Locate the cell with the specified text and output its (x, y) center coordinate. 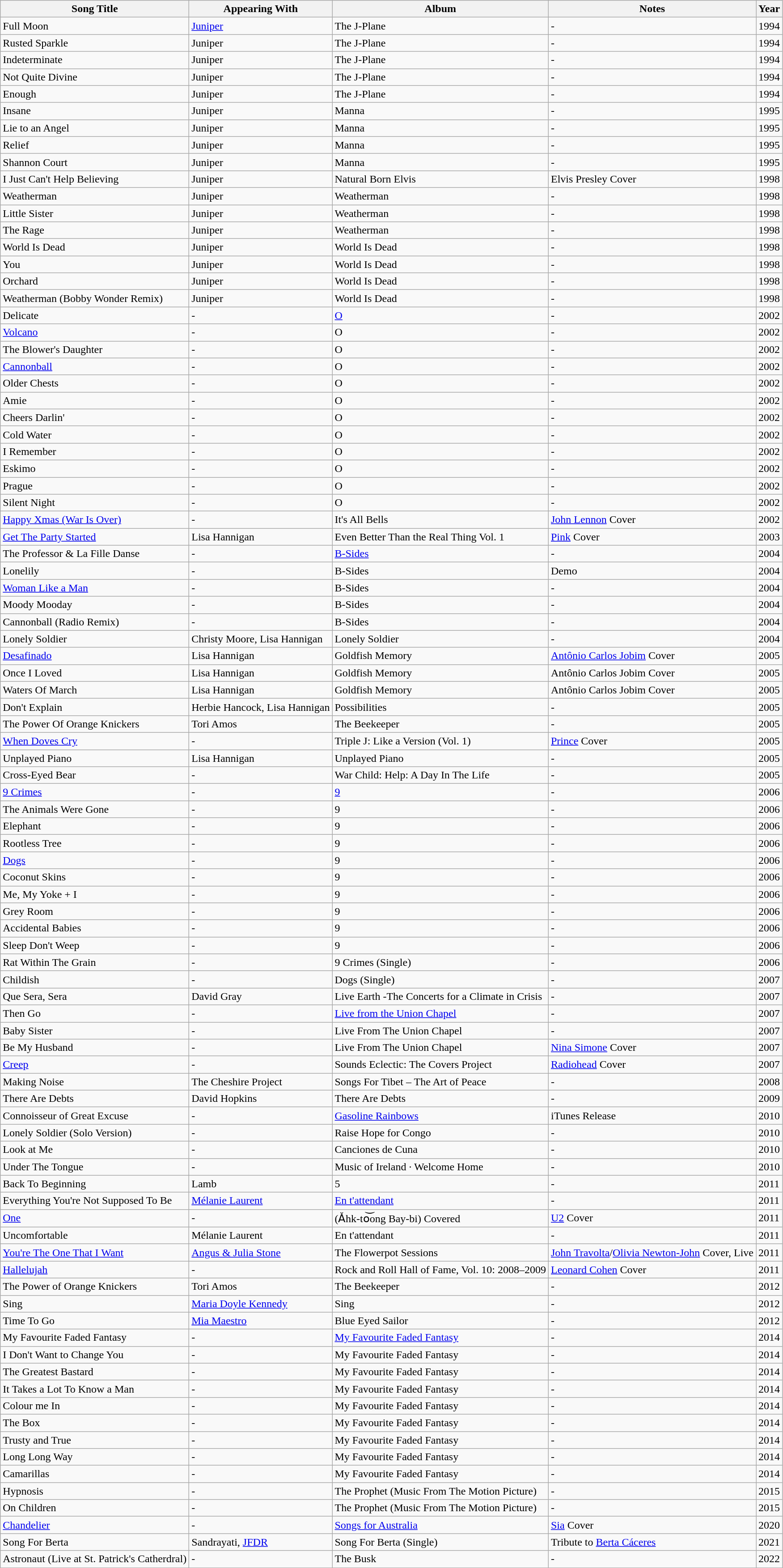
Colour me In (95, 1406)
One (95, 1218)
Blue Eyed Sailor (440, 1321)
Prince Cover (652, 741)
Notes (652, 9)
The Rage (95, 230)
Shannon Court (95, 162)
You're The One That I Want (95, 1253)
2020 (769, 1525)
Angus & Julia Stone (261, 1253)
Cannonball (95, 366)
Waters Of March (95, 690)
Year (769, 9)
Camarillas (95, 1474)
Lamb (261, 1184)
Cross-Eyed Bear (95, 775)
Maria Doyle Kennedy (261, 1304)
Woman Like a Man (95, 588)
Everything You're Not Supposed To Be (95, 1201)
Connoisseur of Great Excuse (95, 1116)
Dogs (95, 860)
Relief (95, 145)
Me, My Yoke + I (95, 894)
Not Quite Divine (95, 77)
Baby Sister (95, 1030)
2008 (769, 1082)
You (95, 264)
Insane (95, 111)
9 Crimes (95, 792)
Herbie Hancock, Lisa Hannigan (261, 707)
Live Earth -The Concerts for a Climate in Crisis (440, 996)
Prague (95, 485)
Desafinado (95, 656)
Music of Ireland · Welcome Home (440, 1167)
Grey Room (95, 911)
Canciones de Cuna (440, 1150)
The Greatest Bastard (95, 1372)
Cheers Darlin' (95, 417)
I Remember (95, 451)
David Gray (261, 996)
Amie (95, 400)
Under The Tongue (95, 1167)
Hallelujah (95, 1270)
Trusty and True (95, 1440)
I Don't Want to Change You (95, 1355)
Be My Husband (95, 1048)
On Children (95, 1508)
It's All Bells (440, 520)
It Takes a Lot To Know a Man (95, 1389)
Sounds Eclectic: The Covers Project (440, 1065)
Song For Berta (Single) (440, 1542)
Uncomfortable (95, 1236)
Childish (95, 979)
The Animals Were Gone (95, 809)
Orchard (95, 281)
Song For Berta (95, 1542)
Back To Beginning (95, 1184)
Weatherman (Bobby Wonder Remix) (95, 298)
Leonard Cohen Cover (652, 1270)
2021 (769, 1542)
Sandrayati, JFDR (261, 1542)
Even Better Than the Real Thing Vol. 1 (440, 537)
I Just Can't Help Believing (95, 179)
Song Title (95, 9)
David Hopkins (261, 1099)
Live from the Union Chapel (440, 1013)
The Cheshire Project (261, 1082)
Rock and Roll Hall of Fame, Vol. 10: 2008–2009 (440, 1270)
Rootless Tree (95, 843)
Moody Mooday (95, 605)
Album (440, 9)
Possibilities (440, 707)
Chandelier (95, 1525)
Creep (95, 1065)
Little Sister (95, 213)
Tribute to Berta Cáceres (652, 1542)
Lonely Soldier (Solo Version) (95, 1133)
Delicate (95, 315)
Lonelily (95, 571)
Rusted Sparkle (95, 43)
Then Go (95, 1013)
The Flowerpot Sessions (440, 1253)
Elephant (95, 826)
Happy Xmas (War Is Over) (95, 520)
The Busk (440, 1559)
Full Moon (95, 26)
Songs For Tibet – The Art of Peace (440, 1082)
The Power of Orange Knickers (95, 1287)
John Travolta/Olivia Newton-John Cover, Live (652, 1253)
Look at Me (95, 1150)
Time To Go (95, 1321)
Songs for Australia (440, 1525)
The Blower's Daughter (95, 349)
Appearing With (261, 9)
Nina Simone Cover (652, 1048)
Making Noise (95, 1082)
Mia Maestro (261, 1321)
Radiohead Cover (652, 1065)
Natural Born Elvis (440, 179)
Indeterminate (95, 60)
Gasoline Rainbows (440, 1116)
Rat Within The Grain (95, 962)
Once I Loved (95, 673)
2009 (769, 1099)
Christy Moore, Lisa Hannigan (261, 639)
When Doves Cry (95, 741)
Don't Explain (95, 707)
Elvis Presley Cover (652, 179)
Lie to an Angel (95, 128)
Pink Cover (652, 537)
John Lennon Cover (652, 520)
Older Chests (95, 383)
(Ǎhk-to͝ong Bay-bi) Covered (440, 1218)
Get The Party Started (95, 537)
The Power Of Orange Knickers (95, 724)
War Child: Help: A Day In The Life (440, 775)
Cold Water (95, 434)
2022 (769, 1559)
Sia Cover (652, 1525)
Coconut Skins (95, 877)
Accidental Babies (95, 928)
Hypnosis (95, 1491)
iTunes Release (652, 1116)
Long Long Way (95, 1457)
Enough (95, 94)
Demo (652, 571)
9 Crimes (Single) (440, 962)
Volcano (95, 332)
Dogs (Single) (440, 979)
Astronaut (Live at St. Patrick's Catherdral) (95, 1559)
2003 (769, 537)
Eskimo (95, 468)
Triple J: Like a Version (Vol. 1) (440, 741)
Que Sera, Sera (95, 996)
The Professor & La Fille Danse (95, 554)
5 (440, 1184)
Raise Hope for Congo (440, 1133)
Silent Night (95, 503)
Cannonball (Radio Remix) (95, 622)
U2 Cover (652, 1218)
Sleep Don't Weep (95, 945)
The Box (95, 1423)
